Locate the cell with the specified text and output its [x, y] center coordinate. 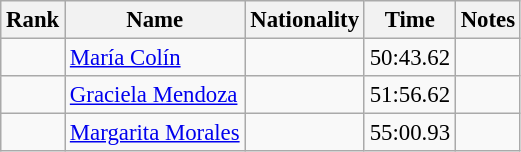
María Colín [155, 58]
55:00.93 [410, 133]
51:56.62 [410, 95]
Graciela Mendoza [155, 95]
Name [155, 20]
Notes [488, 20]
50:43.62 [410, 58]
Nationality [304, 20]
Time [410, 20]
Margarita Morales [155, 133]
Rank [33, 20]
